Return [X, Y] of the center of cell containing provided text 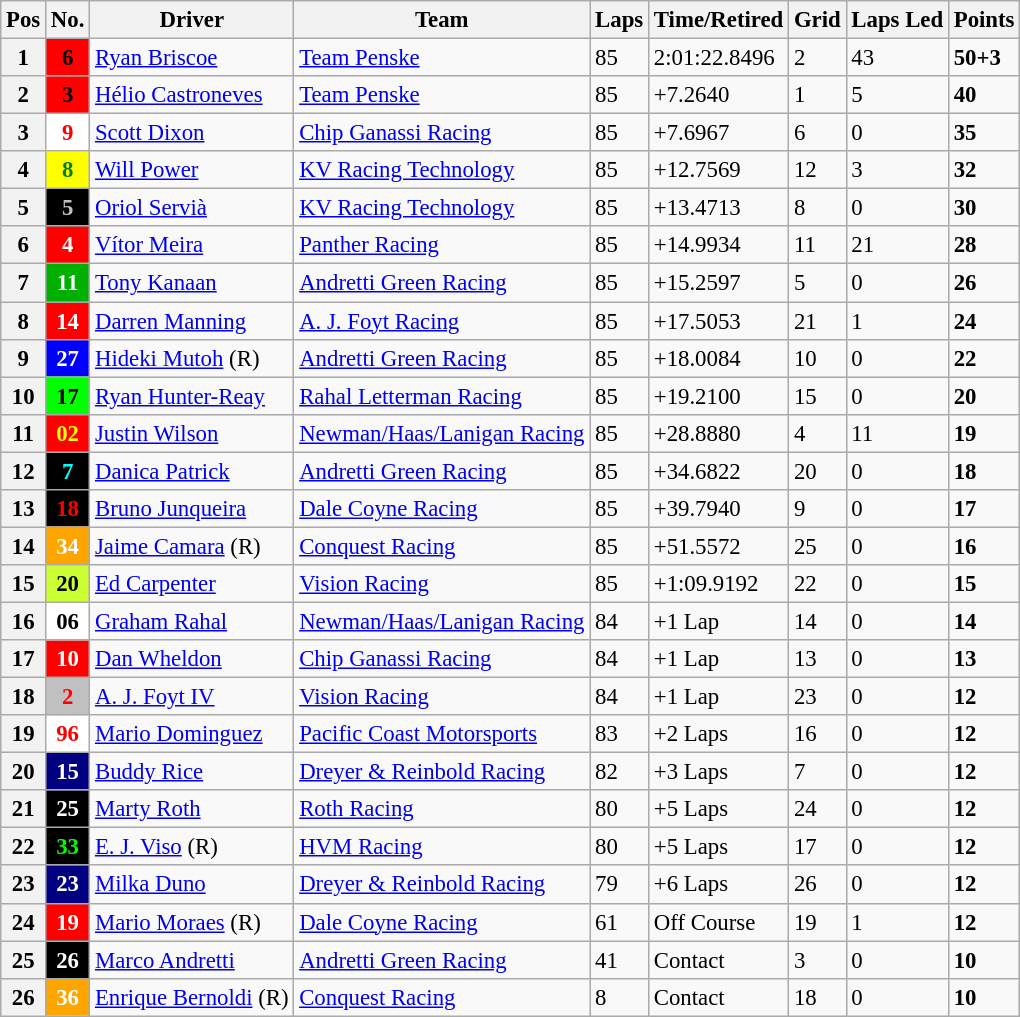
Pos [24, 20]
No. [68, 20]
+15.2597 [718, 283]
Off Course [718, 922]
Darren Manning [192, 321]
41 [620, 960]
+19.2100 [718, 396]
Points [984, 20]
Laps Led [897, 20]
+28.8880 [718, 433]
32 [984, 170]
Will Power [192, 170]
61 [620, 922]
Jaime Camara (R) [192, 546]
02 [68, 433]
Milka Duno [192, 885]
36 [68, 997]
82 [620, 772]
Scott Dixon [192, 133]
Justin Wilson [192, 433]
Ryan Briscoe [192, 58]
Mario Dominguez [192, 734]
Hélio Castroneves [192, 95]
A. J. Foyt IV [192, 697]
Ed Carpenter [192, 584]
79 [620, 885]
30 [984, 208]
Dan Wheldon [192, 659]
Marco Andretti [192, 960]
+6 Laps [718, 885]
Graham Rahal [192, 621]
96 [68, 734]
+51.5572 [718, 546]
+13.4713 [718, 208]
Roth Racing [442, 809]
Hideki Mutoh (R) [192, 358]
A. J. Foyt Racing [442, 321]
43 [897, 58]
+18.0084 [718, 358]
83 [620, 734]
50+3 [984, 58]
Grid [818, 20]
+14.9934 [718, 245]
+7.2640 [718, 95]
33 [68, 847]
+3 Laps [718, 772]
Ryan Hunter-Reay [192, 396]
Pacific Coast Motorsports [442, 734]
Buddy Rice [192, 772]
Time/Retired [718, 20]
+2 Laps [718, 734]
34 [68, 546]
+12.7569 [718, 170]
Laps [620, 20]
35 [984, 133]
Driver [192, 20]
Vítor Meira [192, 245]
27 [68, 358]
+39.7940 [718, 509]
Oriol Servià [192, 208]
Team [442, 20]
+34.6822 [718, 471]
Rahal Letterman Racing [442, 396]
+17.5053 [718, 321]
28 [984, 245]
Danica Patrick [192, 471]
Panther Racing [442, 245]
Marty Roth [192, 809]
+7.6967 [718, 133]
Bruno Junqueira [192, 509]
Tony Kanaan [192, 283]
06 [68, 621]
+1:09.9192 [718, 584]
HVM Racing [442, 847]
Enrique Bernoldi (R) [192, 997]
Mario Moraes (R) [192, 922]
40 [984, 95]
E. J. Viso (R) [192, 847]
2:01:22.8496 [718, 58]
